Return (x, y) of the center of cell containing provided text 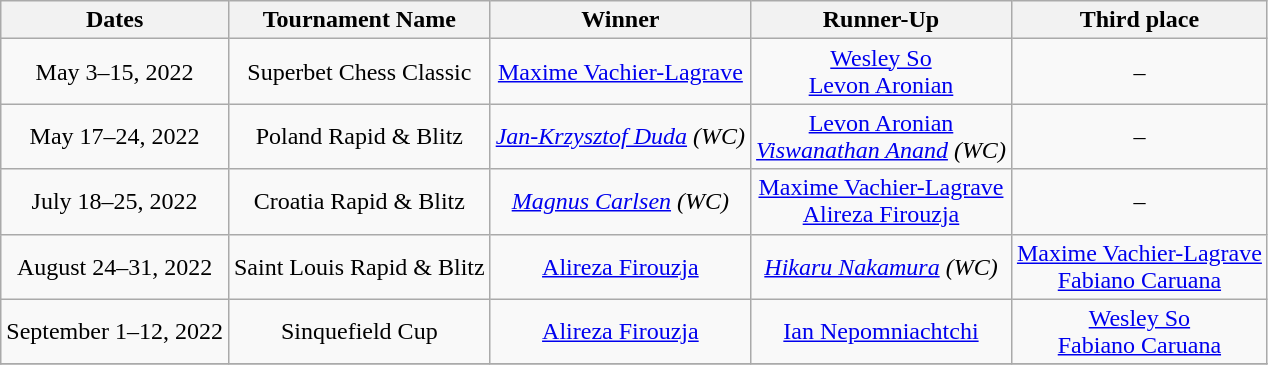
Magnus Carlsen (WC) (620, 202)
Croatia Rapid & Blitz (359, 202)
September 1–12, 2022 (115, 332)
Maxime Vachier-Lagrave Fabiano Caruana (1139, 266)
Jan-Krzysztof Duda (WC) (620, 136)
Hikaru Nakamura (WC) (882, 266)
Winner (620, 20)
Saint Louis Rapid & Blitz (359, 266)
Sinquefield Cup (359, 332)
August 24–31, 2022 (115, 266)
Superbet Chess Classic (359, 72)
July 18–25, 2022 (115, 202)
Dates (115, 20)
Wesley So Levon Aronian (882, 72)
Maxime Vachier-Lagrave (620, 72)
Tournament Name (359, 20)
Maxime Vachier-Lagrave Alireza Firouzja (882, 202)
Runner-Up (882, 20)
Poland Rapid & Blitz (359, 136)
May 3–15, 2022 (115, 72)
Wesley So Fabiano Caruana (1139, 332)
Third place (1139, 20)
May 17–24, 2022 (115, 136)
Levon Aronian Viswanathan Anand (WC) (882, 136)
Ian Nepomniachtchi (882, 332)
